Return the (x, y) coordinate for the center point of the cell that contains the specified text.  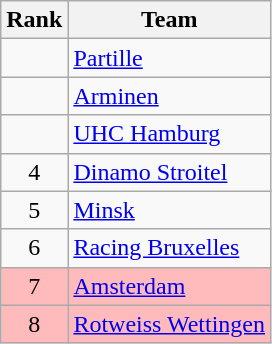
8 (34, 324)
Team (170, 20)
6 (34, 248)
Rotweiss Wettingen (170, 324)
Racing Bruxelles (170, 248)
7 (34, 286)
Minsk (170, 210)
4 (34, 172)
Amsterdam (170, 286)
Dinamo Stroitel (170, 172)
Partille (170, 58)
5 (34, 210)
Arminen (170, 96)
Rank (34, 20)
UHC Hamburg (170, 134)
